Identify which cell holds the provided text, then report its [X, Y] central coordinate. 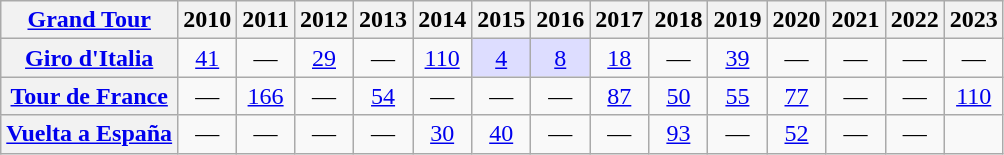
166 [266, 96]
Vuelta a España [90, 134]
50 [678, 96]
4 [502, 58]
93 [678, 134]
87 [620, 96]
2022 [914, 20]
30 [442, 134]
29 [324, 58]
Giro d'Italia [90, 58]
18 [620, 58]
2020 [796, 20]
39 [738, 58]
2013 [384, 20]
2012 [324, 20]
2018 [678, 20]
77 [796, 96]
2021 [856, 20]
2015 [502, 20]
Grand Tour [90, 20]
41 [208, 58]
2014 [442, 20]
8 [560, 58]
54 [384, 96]
2011 [266, 20]
2019 [738, 20]
Tour de France [90, 96]
2017 [620, 20]
2010 [208, 20]
52 [796, 134]
55 [738, 96]
2023 [974, 20]
2016 [560, 20]
40 [502, 134]
